Identify which cell holds the provided text, then report its [x, y] central coordinate. 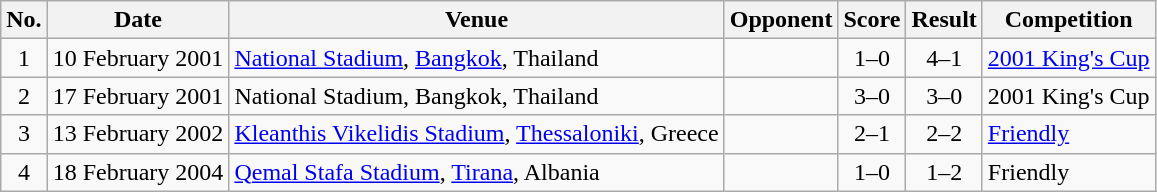
Competition [1068, 20]
Date [138, 20]
1 [24, 58]
17 February 2001 [138, 96]
10 February 2001 [138, 58]
Kleanthis Vikelidis Stadium, Thessaloniki, Greece [476, 134]
Opponent [781, 20]
Qemal Stafa Stadium, Tirana, Albania [476, 172]
No. [24, 20]
2–2 [944, 134]
4–1 [944, 58]
3 [24, 134]
4 [24, 172]
1–2 [944, 172]
Venue [476, 20]
18 February 2004 [138, 172]
2 [24, 96]
Result [944, 20]
2–1 [872, 134]
13 February 2002 [138, 134]
Score [872, 20]
